Output the (x, y) coordinate of the center of the cell containing the given text.  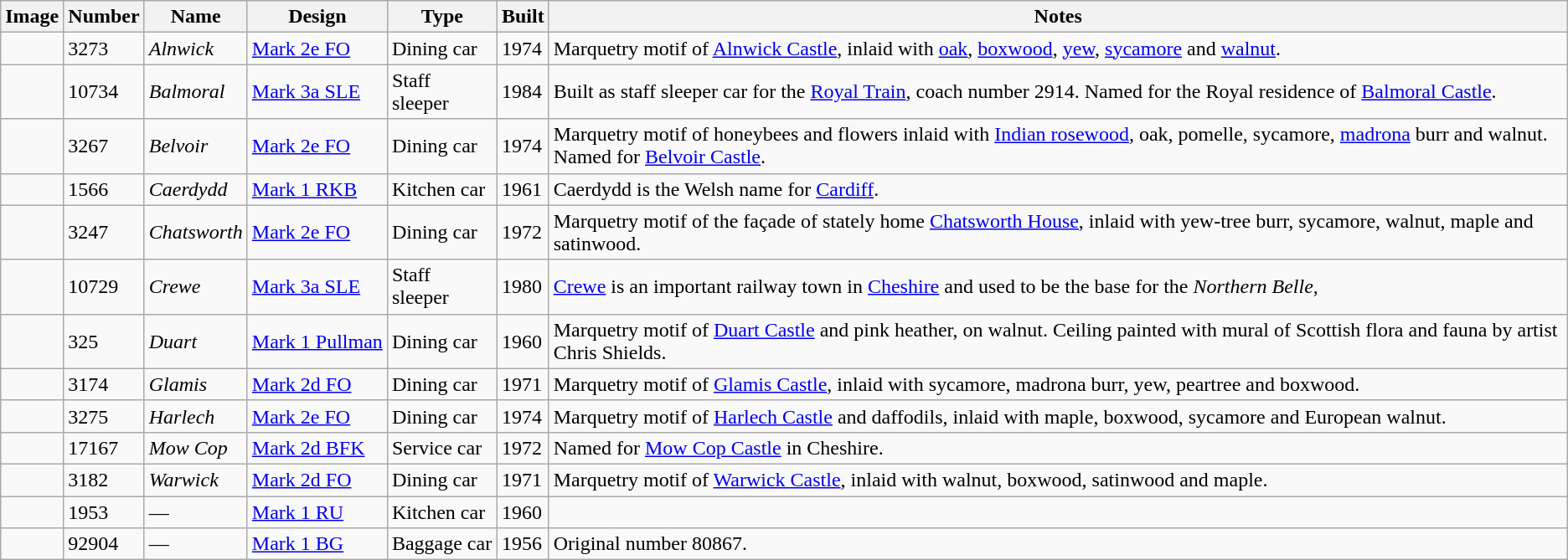
Chatsworth (196, 233)
Crewe is an important railway town in Cheshire and used to be the base for the Northern Belle, (1058, 286)
Marquetry motif of honeybees and flowers inlaid with Indian rosewood, oak, pomelle, sycamore, madrona burr and walnut. Named for Belvoir Castle. (1058, 146)
92904 (104, 544)
Baggage car (442, 544)
Harlech (196, 416)
17167 (104, 448)
Type (442, 17)
Original number 80867. (1058, 544)
Built (523, 17)
Balmoral (196, 92)
Caerdydd (196, 189)
Marquetry motif of Duart Castle and pink heather, on walnut. Ceiling painted with mural of Scottish flora and fauna by artist Chris Shields. (1058, 342)
Warwick (196, 480)
3275 (104, 416)
Named for Mow Cop Castle in Cheshire. (1058, 448)
3182 (104, 480)
1566 (104, 189)
Marquetry motif of Harlech Castle and daffodils, inlaid with maple, boxwood, sycamore and European walnut. (1058, 416)
1953 (104, 511)
10734 (104, 92)
Name (196, 17)
Marquetry motif of Warwick Castle, inlaid with walnut, boxwood, satinwood and maple. (1058, 480)
Alnwick (196, 49)
Marquetry motif of Glamis Castle, inlaid with sycamore, madrona burr, yew, peartree and boxwood. (1058, 384)
Crewe (196, 286)
Mark 2d BFK (317, 448)
3273 (104, 49)
Duart (196, 342)
Notes (1058, 17)
Marquetry motif of Alnwick Castle, inlaid with oak, boxwood, yew, sycamore and walnut. (1058, 49)
3174 (104, 384)
Marquetry motif of the façade of stately home Chatsworth House, inlaid with yew-tree burr, sycamore, walnut, maple and satinwood. (1058, 233)
Mark 1 RU (317, 511)
Built as staff sleeper car for the Royal Train, coach number 2914. Named for the Royal residence of Balmoral Castle. (1058, 92)
Caerdydd is the Welsh name for Cardiff. (1058, 189)
Image (32, 17)
Belvoir (196, 146)
325 (104, 342)
3267 (104, 146)
Mark 1 RKB (317, 189)
Number (104, 17)
10729 (104, 286)
Mark 1 Pullman (317, 342)
Glamis (196, 384)
Design (317, 17)
1961 (523, 189)
Mark 1 BG (317, 544)
1980 (523, 286)
3247 (104, 233)
Mow Cop (196, 448)
1956 (523, 544)
Service car (442, 448)
1984 (523, 92)
